Pinpoint the cell where the given text exists, returning its (X, Y) midpoint coordinate. 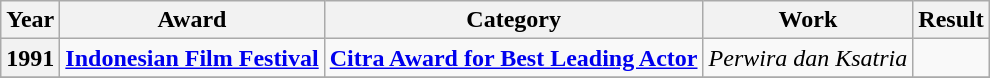
Indonesian Film Festival (192, 58)
Work (808, 20)
Citra Award for Best Leading Actor (514, 58)
Perwira dan Ksatria (808, 58)
Year (30, 20)
Award (192, 20)
Category (514, 20)
Result (951, 20)
1991 (30, 58)
